Pinpoint the cell where the given text exists, returning its (X, Y) midpoint coordinate. 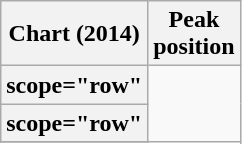
Chart (2014) (74, 34)
Peakposition (194, 34)
